Provide the (x, y) coordinate of the cell's center where the given text is located.  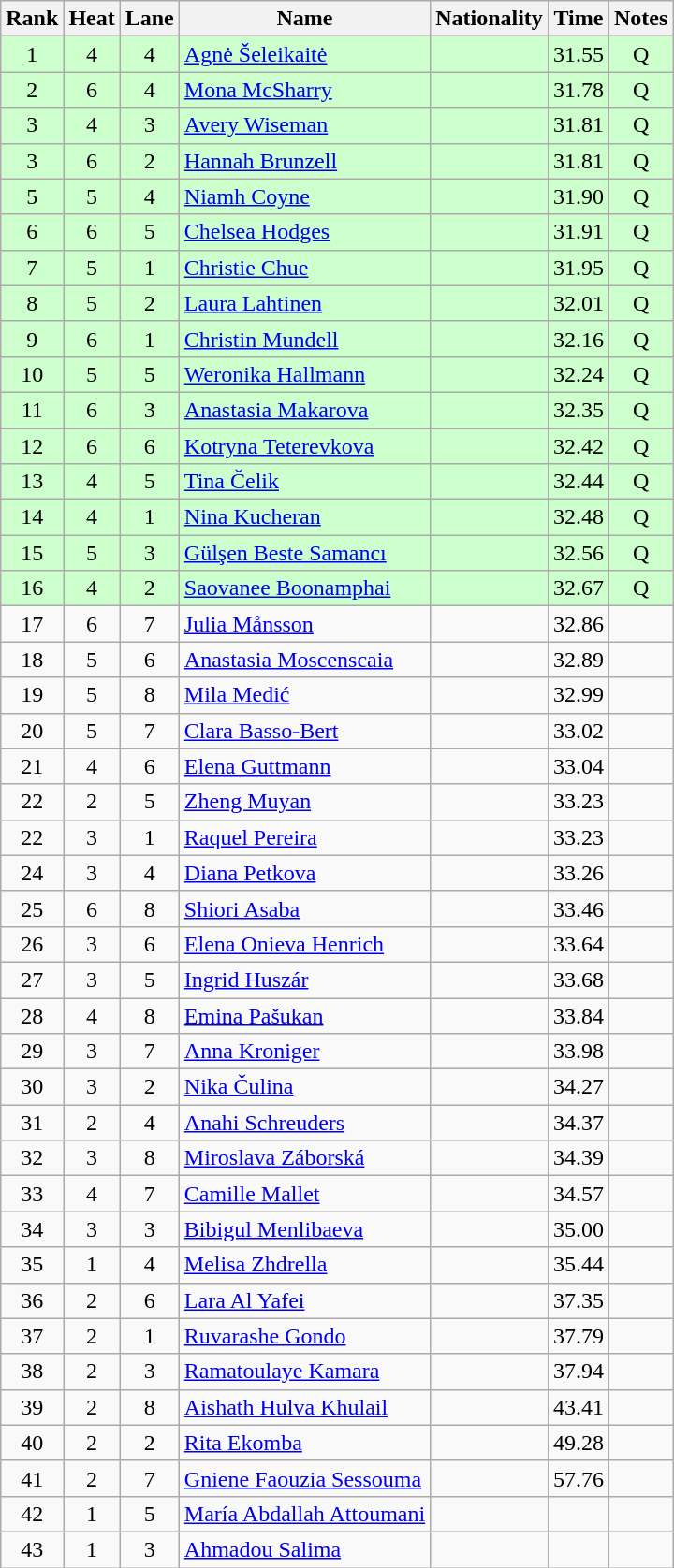
Ahmadou Salima (304, 1549)
15 (32, 553)
33.84 (579, 1015)
42 (32, 1514)
Elena Guttmann (304, 766)
37 (32, 1336)
24 (32, 873)
33.98 (579, 1052)
9 (32, 339)
34.37 (579, 1123)
32.67 (579, 588)
32.42 (579, 446)
Christin Mundell (304, 339)
11 (32, 410)
25 (32, 908)
32.24 (579, 374)
32.16 (579, 339)
33.64 (579, 944)
Tina Čelik (304, 482)
14 (32, 517)
32.89 (579, 660)
Ramatoulaye Kamara (304, 1372)
Miroslava Záborská (304, 1158)
Niamh Coyne (304, 196)
37.35 (579, 1300)
Julia Månsson (304, 624)
34 (32, 1229)
34.27 (579, 1087)
33.68 (579, 980)
Anastasia Makarova (304, 410)
20 (32, 731)
16 (32, 588)
36 (32, 1300)
31.95 (579, 268)
Camille Mallet (304, 1194)
12 (32, 446)
Ingrid Huszár (304, 980)
39 (32, 1407)
Anna Kroniger (304, 1052)
57.76 (579, 1478)
Raquel Pereira (304, 837)
Shiori Asaba (304, 908)
Mona McSharry (304, 90)
33.04 (579, 766)
Emina Pašukan (304, 1015)
27 (32, 980)
32.35 (579, 410)
30 (32, 1087)
Christie Chue (304, 268)
32.48 (579, 517)
Notes (640, 19)
43 (32, 1549)
Ruvarashe Gondo (304, 1336)
Bibigul Menlibaeva (304, 1229)
31.91 (579, 232)
Lara Al Yafei (304, 1300)
Clara Basso-Bert (304, 731)
32.44 (579, 482)
Kotryna Teterevkova (304, 446)
31.78 (579, 90)
40 (32, 1443)
17 (32, 624)
33.26 (579, 873)
Rank (32, 19)
32.99 (579, 695)
Nationality (490, 19)
Nika Čulina (304, 1087)
32.56 (579, 553)
34.57 (579, 1194)
Melisa Zhdrella (304, 1265)
29 (32, 1052)
33 (32, 1194)
Saovanee Boonamphai (304, 588)
41 (32, 1478)
Time (579, 19)
Laura Lahtinen (304, 303)
28 (32, 1015)
Gniene Faouzia Sessouma (304, 1478)
18 (32, 660)
37.94 (579, 1372)
Hannah Brunzell (304, 161)
43.41 (579, 1407)
32.01 (579, 303)
Nina Kucheran (304, 517)
María Abdallah Attoumani (304, 1514)
Weronika Hallmann (304, 374)
Aishath Hulva Khulail (304, 1407)
33.46 (579, 908)
Chelsea Hodges (304, 232)
31 (32, 1123)
10 (32, 374)
Anastasia Moscenscaia (304, 660)
32.86 (579, 624)
33.02 (579, 731)
Heat (92, 19)
Diana Petkova (304, 873)
32 (32, 1158)
37.79 (579, 1336)
Lane (150, 19)
Gülşen Beste Samancı (304, 553)
Avery Wiseman (304, 125)
Mila Medić (304, 695)
35.00 (579, 1229)
Agnė Šeleikaitė (304, 54)
Name (304, 19)
Anahi Schreuders (304, 1123)
Rita Ekomba (304, 1443)
Elena Onieva Henrich (304, 944)
49.28 (579, 1443)
31.90 (579, 196)
13 (32, 482)
34.39 (579, 1158)
26 (32, 944)
Zheng Muyan (304, 802)
21 (32, 766)
35 (32, 1265)
19 (32, 695)
35.44 (579, 1265)
38 (32, 1372)
31.55 (579, 54)
